Provide the (x, y) coordinate of the cell's center where the given text is located.  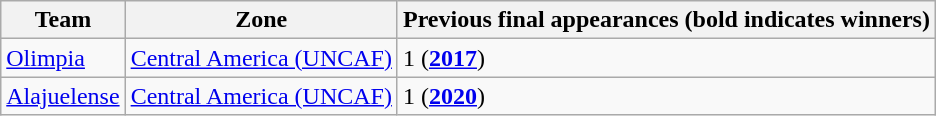
1 (2020) (666, 96)
1 (2017) (666, 58)
Team (63, 20)
Alajuelense (63, 96)
Olimpia (63, 58)
Previous final appearances (bold indicates winners) (666, 20)
Zone (261, 20)
